Search for the cell housing the specified text and yield its [X, Y] center coordinate. 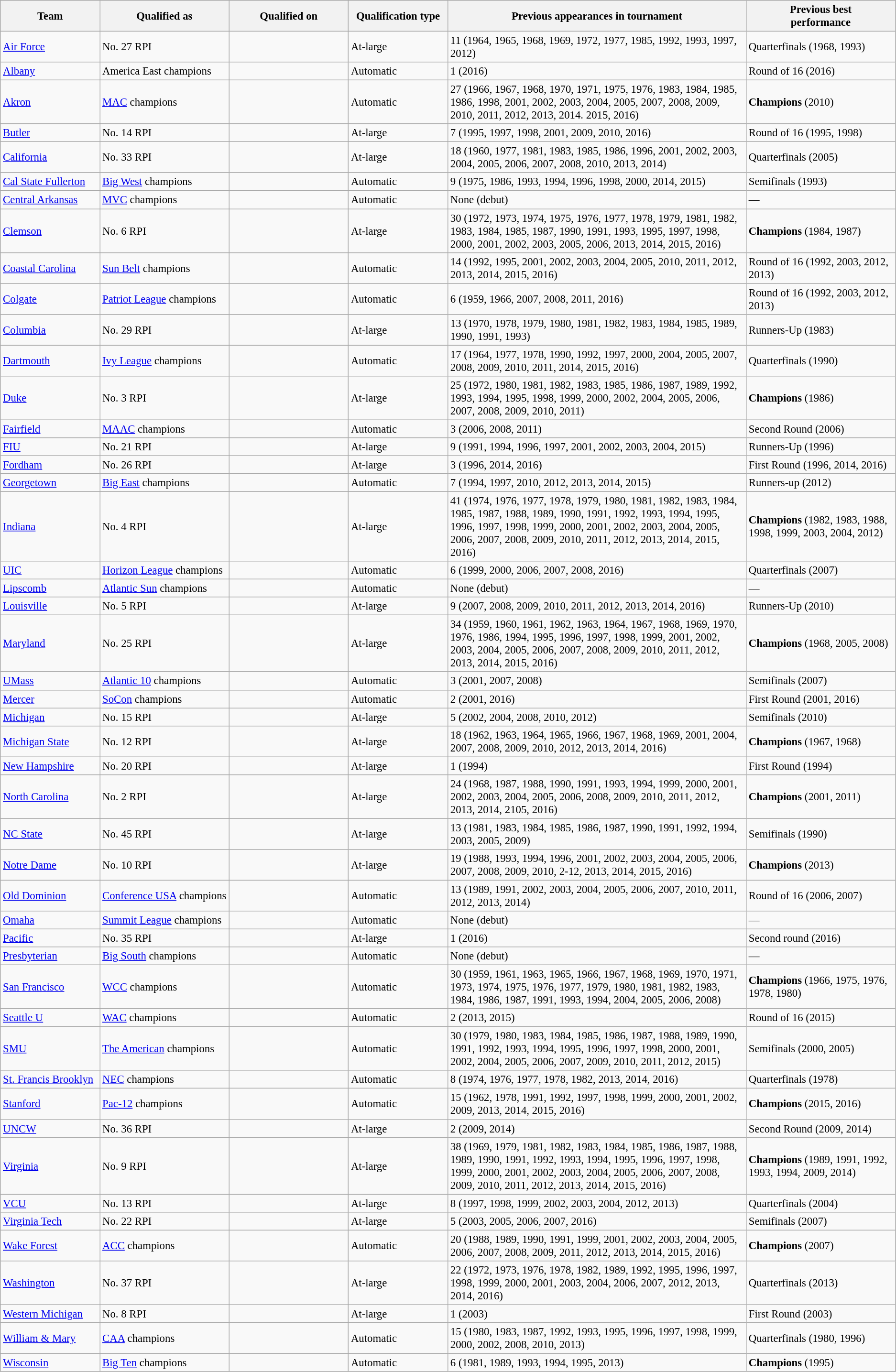
Semifinals (1990) [820, 834]
Quarterfinals (1980, 1996) [820, 1339]
Coastal Carolina [50, 268]
Round of 16 (2006, 2007) [820, 896]
Quarterfinals (2004) [820, 1203]
Big West champions [164, 182]
Quarterfinals (1968, 1993) [820, 47]
13 (1970, 1978, 1979, 1980, 1981, 1982, 1983, 1984, 1985, 1989, 1990, 1991, 1993) [597, 330]
Champions (2013) [820, 865]
Indiana [50, 527]
First Round (2003) [820, 1314]
Summit League champions [164, 920]
Pacific [50, 938]
Champions (1986) [820, 398]
Fairfield [50, 429]
Pac-12 champions [164, 1104]
11 (1964, 1965, 1968, 1969, 1972, 1977, 1985, 1992, 1993, 1997, 2012) [597, 47]
Albany [50, 71]
15 (1962, 1978, 1991, 1992, 1997, 1998, 1999, 2000, 2001, 2002, 2009, 2013, 2014, 2015, 2016) [597, 1104]
Qualified as [164, 16]
Qualified on [289, 16]
8 (1997, 1998, 1999, 2002, 2003, 2004, 2012, 2013) [597, 1203]
New Hampshire [50, 766]
Duke [50, 398]
William & Mary [50, 1339]
18 (1962, 1963, 1964, 1965, 1966, 1967, 1968, 1969, 2001, 2004, 2007, 2008, 2009, 2010, 2012, 2013, 2014, 2016) [597, 741]
No. 5 RPI [164, 606]
No. 26 RPI [164, 465]
19 (1988, 1993, 1994, 1996, 2001, 2002, 2003, 2004, 2005, 2006, 2007, 2008, 2009, 2010, 2-12, 2013, 2014, 2015, 2016) [597, 865]
Big South champions [164, 956]
Fordham [50, 465]
No. 45 RPI [164, 834]
SMU [50, 1049]
No. 13 RPI [164, 1203]
Columbia [50, 330]
Champions (1995) [820, 1362]
Champions (2015, 2016) [820, 1104]
No. 20 RPI [164, 766]
Maryland [50, 643]
Quarterfinals (2007) [820, 570]
UNCW [50, 1129]
Champions (2007) [820, 1246]
Wake Forest [50, 1246]
Akron [50, 102]
Old Dominion [50, 896]
Round of 16 (2016) [820, 71]
Butler [50, 133]
3 (1996, 2014, 2016) [597, 465]
No. 37 RPI [164, 1283]
Central Arkansas [50, 200]
First Round (2001, 2016) [820, 699]
Omaha [50, 920]
No. 25 RPI [164, 643]
Champions (1968, 2005, 2008) [820, 643]
3 (2006, 2008, 2011) [597, 429]
Atlantic Sun champions [164, 588]
No. 10 RPI [164, 865]
NEC champions [164, 1080]
No. 2 RPI [164, 797]
Notre Dame [50, 865]
UMass [50, 681]
17 (1964, 1977, 1978, 1990, 1992, 1997, 2000, 2004, 2005, 2007, 2008, 2009, 2010, 2011, 2014, 2015, 2016) [597, 360]
VCU [50, 1203]
Round of 16 (1995, 1998) [820, 133]
Champions (2001, 2011) [820, 797]
Champions (1967, 1968) [820, 741]
First Round (1994) [820, 766]
Conference USA champions [164, 896]
9 (1975, 1986, 1993, 1994, 1996, 1998, 2000, 2014, 2015) [597, 182]
Sun Belt champions [164, 268]
First Round (1996, 2014, 2016) [820, 465]
Champions (1966, 1975, 1976, 1978, 1980) [820, 987]
MAC champions [164, 102]
No. 9 RPI [164, 1165]
Second Round (2006) [820, 429]
24 (1968, 1987, 1988, 1990, 1991, 1993, 1994, 1999, 2000, 2001, 2002, 2003, 2004, 2005, 2006, 2008, 2009, 2010, 2011, 2012, 2013, 2014, 2105, 2016) [597, 797]
Runners-Up (1983) [820, 330]
2 (2013, 2015) [597, 1018]
Clemson [50, 231]
California [50, 158]
Team [50, 16]
6 (1959, 1966, 2007, 2008, 2011, 2016) [597, 299]
Wisconsin [50, 1362]
Big Ten champions [164, 1362]
No. 22 RPI [164, 1221]
2 (2001, 2016) [597, 699]
13 (1989, 1991, 2002, 2003, 2004, 2005, 2006, 2007, 2010, 2011, 2012, 2013, 2014) [597, 896]
20 (1988, 1989, 1990, 1991, 1999, 2001, 2002, 2003, 2004, 2005, 2006, 2007, 2008, 2009, 2011, 2012, 2013, 2014, 2015, 2016) [597, 1246]
5 (2002, 2004, 2008, 2010, 2012) [597, 717]
Patriot League champions [164, 299]
No. 3 RPI [164, 398]
Stanford [50, 1104]
No. 15 RPI [164, 717]
1 (1994) [597, 766]
Virginia Tech [50, 1221]
St. Francis Brooklyn [50, 1080]
Michigan [50, 717]
14 (1992, 1995, 2001, 2002, 2003, 2004, 2005, 2010, 2011, 2012, 2013, 2014, 2015, 2016) [597, 268]
9 (2007, 2008, 2009, 2010, 2011, 2012, 2013, 2014, 2016) [597, 606]
Round of 16 (2015) [820, 1018]
Runners-Up (1996) [820, 447]
Horizon League champions [164, 570]
UIC [50, 570]
Semifinals (2010) [820, 717]
CAA champions [164, 1339]
Second round (2016) [820, 938]
No. 6 RPI [164, 231]
Quarterfinals (1978) [820, 1080]
The American champions [164, 1049]
Semifinals (1993) [820, 182]
North Carolina [50, 797]
Michigan State [50, 741]
Runners-Up (2010) [820, 606]
Georgetown [50, 483]
Quarterfinals (2005) [820, 158]
Qualification type [398, 16]
Quarterfinals (2013) [820, 1283]
Atlantic 10 champions [164, 681]
Presbyterian [50, 956]
3 (2001, 2007, 2008) [597, 681]
5 (2003, 2005, 2006, 2007, 2016) [597, 1221]
Semifinals (2000, 2005) [820, 1049]
Quarterfinals (1990) [820, 360]
No. 27 RPI [164, 47]
Dartmouth [50, 360]
No. 36 RPI [164, 1129]
San Francisco [50, 987]
9 (1991, 1994, 1996, 1997, 2001, 2002, 2003, 2004, 2015) [597, 447]
22 (1972, 1973, 1976, 1978, 1982, 1989, 1992, 1995, 1996, 1997, 1998, 1999, 2000, 2001, 2003, 2004, 2006, 2007, 2012, 2013, 2014, 2016) [597, 1283]
Champions (1982, 1983, 1988, 1998, 1999, 2003, 2004, 2012) [820, 527]
ACC champions [164, 1246]
No. 4 RPI [164, 527]
Champions (2010) [820, 102]
2 (2009, 2014) [597, 1129]
No. 12 RPI [164, 741]
Ivy League champions [164, 360]
Previous bestperformance [820, 16]
1 (2003) [597, 1314]
No. 8 RPI [164, 1314]
Runners-up (2012) [820, 483]
Champions (1984, 1987) [820, 231]
6 (1999, 2000, 2006, 2007, 2008, 2016) [597, 570]
Cal State Fullerton [50, 182]
6 (1981, 1989, 1993, 1994, 1995, 2013) [597, 1362]
13 (1981, 1983, 1984, 1985, 1986, 1987, 1990, 1991, 1992, 1994, 2003, 2005, 2009) [597, 834]
MVC champions [164, 200]
15 (1980, 1983, 1987, 1992, 1993, 1995, 1996, 1997, 1998, 1999, 2000, 2002, 2008, 2010, 2013) [597, 1339]
8 (1974, 1976, 1977, 1978, 1982, 2013, 2014, 2016) [597, 1080]
WCC champions [164, 987]
Mercer [50, 699]
Seattle U [50, 1018]
18 (1960, 1977, 1981, 1983, 1985, 1986, 1996, 2001, 2002, 2003, 2004, 2005, 2006, 2007, 2008, 2010, 2013, 2014) [597, 158]
No. 33 RPI [164, 158]
America East champions [164, 71]
No. 21 RPI [164, 447]
Louisville [50, 606]
No. 35 RPI [164, 938]
FIU [50, 447]
Virginia [50, 1165]
NC State [50, 834]
No. 29 RPI [164, 330]
Previous appearances in tournament [597, 16]
Lipscomb [50, 588]
WAC champions [164, 1018]
7 (1994, 1997, 2010, 2012, 2013, 2014, 2015) [597, 483]
Colgate [50, 299]
Western Michigan [50, 1314]
Champions (1989, 1991, 1992, 1993, 1994, 2009, 2014) [820, 1165]
Big East champions [164, 483]
SoCon champions [164, 699]
7 (1995, 1997, 1998, 2001, 2009, 2010, 2016) [597, 133]
No. 14 RPI [164, 133]
Second Round (2009, 2014) [820, 1129]
Washington [50, 1283]
MAAC champions [164, 429]
Air Force [50, 47]
